Scan for the cell matching the given text and deliver its (X, Y) coordinate at center. 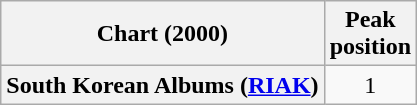
1 (370, 85)
South Korean Albums (RIAK) (162, 85)
Peakposition (370, 34)
Chart (2000) (162, 34)
